Locate the cell with the specified text and output its [X, Y] center coordinate. 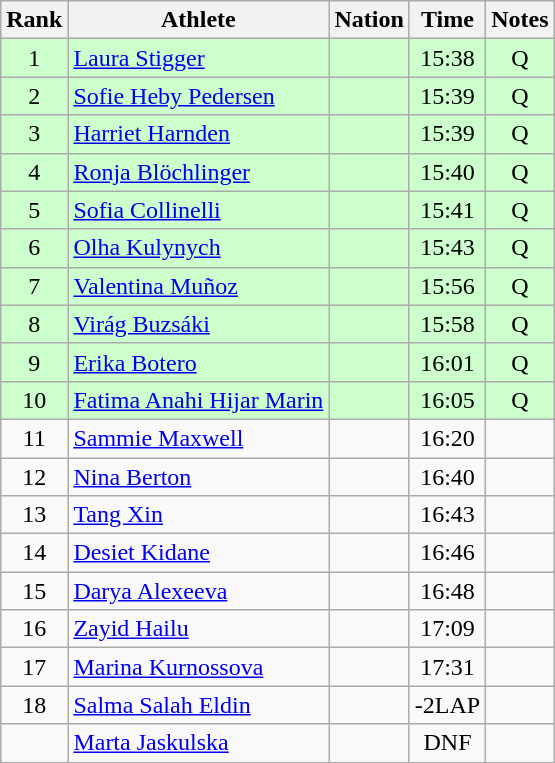
7 [34, 286]
16:43 [447, 515]
12 [34, 477]
Salma Salah Eldin [198, 705]
Zayid Hailu [198, 629]
16:48 [447, 591]
Rank [34, 20]
17:31 [447, 667]
Desiet Kidane [198, 553]
16:40 [447, 477]
-2LAP [447, 705]
17:09 [447, 629]
15:43 [447, 248]
Marta Jaskulska [198, 743]
Darya Alexeeva [198, 591]
Virág Buzsáki [198, 324]
Sammie Maxwell [198, 438]
1 [34, 58]
16 [34, 629]
DNF [447, 743]
15 [34, 591]
10 [34, 400]
Time [447, 20]
11 [34, 438]
17 [34, 667]
8 [34, 324]
15:41 [447, 210]
Sofie Heby Pedersen [198, 96]
14 [34, 553]
15:56 [447, 286]
9 [34, 362]
Notes [520, 20]
Harriet Harnden [198, 134]
16:05 [447, 400]
Laura Stigger [198, 58]
Athlete [198, 20]
3 [34, 134]
Ronja Blöchlinger [198, 172]
Fatima Anahi Hijar Marin [198, 400]
Tang Xin [198, 515]
Olha Kulynych [198, 248]
13 [34, 515]
16:46 [447, 553]
16:01 [447, 362]
2 [34, 96]
Valentina Muñoz [198, 286]
5 [34, 210]
4 [34, 172]
Nina Berton [198, 477]
15:38 [447, 58]
Nation [369, 20]
Erika Botero [198, 362]
6 [34, 248]
18 [34, 705]
16:20 [447, 438]
Marina Kurnossova [198, 667]
15:58 [447, 324]
15:40 [447, 172]
Sofia Collinelli [198, 210]
